From the cell containing the given text, extract its center point as (x, y) coordinate. 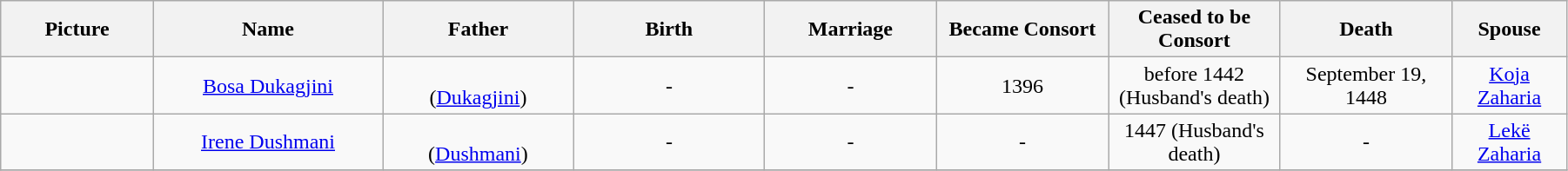
1396 (1022, 85)
before 1442 (Husband's death) (1195, 85)
1447 (Husband's death) (1195, 142)
Koja Zaharia (1510, 85)
September 19, 1448 (1366, 85)
Father (479, 30)
Picture (77, 30)
Bosa Dukagjini (268, 85)
Irene Dushmani (268, 142)
Marriage (851, 30)
Ceased to be Consort (1195, 30)
(Dushmani) (479, 142)
Became Consort (1022, 30)
(Dukagjini) (479, 85)
Death (1366, 30)
Name (268, 30)
Birth (668, 30)
Spouse (1510, 30)
Lekë Zaharia (1510, 142)
